Identify which cell holds the provided text, then report its [X, Y] central coordinate. 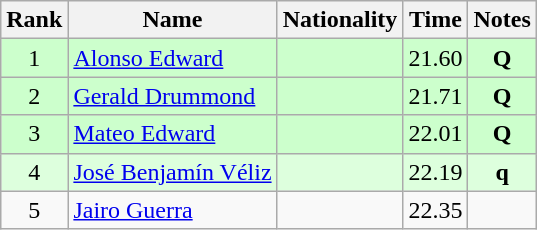
q [502, 172]
5 [34, 210]
José Benjamín Véliz [172, 172]
21.71 [436, 96]
Nationality [340, 20]
Name [172, 20]
3 [34, 134]
Time [436, 20]
Alonso Edward [172, 58]
Notes [502, 20]
21.60 [436, 58]
Gerald Drummond [172, 96]
22.19 [436, 172]
22.01 [436, 134]
Rank [34, 20]
2 [34, 96]
1 [34, 58]
Jairo Guerra [172, 210]
22.35 [436, 210]
Mateo Edward [172, 134]
4 [34, 172]
